Capture the cell that displays the provided text and extract its (x, y) central coordinate. 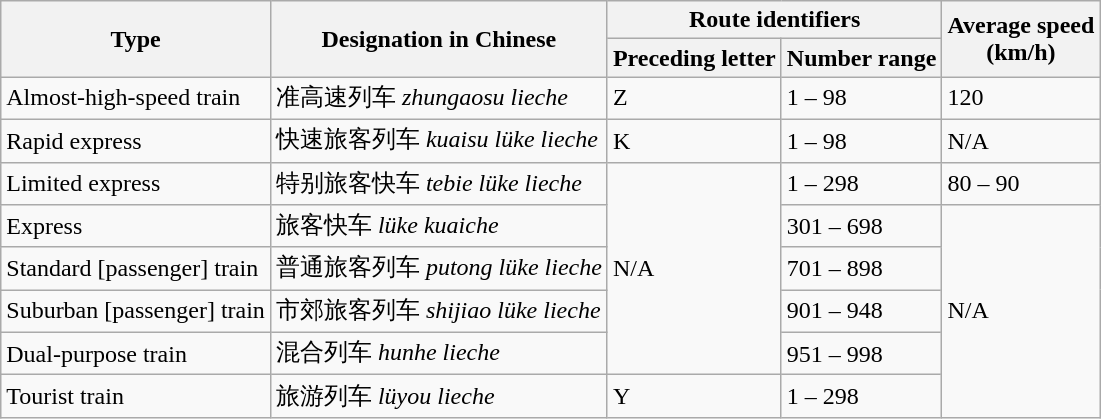
特别旅客快车 tebie lüke lieche (438, 184)
快速旅客列车 kuaisu lüke lieche (438, 140)
Route identifiers (774, 20)
混合列车 hunhe lieche (438, 354)
Suburban [passenger] train (136, 312)
Almost-high-speed train (136, 98)
Limited express (136, 184)
301 – 698 (862, 226)
旅游列车 lüyou lieche (438, 396)
Y (694, 396)
80 – 90 (1021, 184)
Dual-purpose train (136, 354)
准高速列车 zhungaosu lieche (438, 98)
701 – 898 (862, 268)
Average speed(km/h) (1021, 39)
普通旅客列车 putong lüke lieche (438, 268)
Number range (862, 58)
120 (1021, 98)
Z (694, 98)
901 – 948 (862, 312)
K (694, 140)
Type (136, 39)
Rapid express (136, 140)
Express (136, 226)
Designation in Chinese (438, 39)
旅客快车 lüke kuaiche (438, 226)
Preceding letter (694, 58)
Tourist train (136, 396)
Standard [passenger] train (136, 268)
市郊旅客列车 shijiao lüke lieche (438, 312)
951 – 998 (862, 354)
